Scan for the cell matching the given text and deliver its [X, Y] coordinate at center. 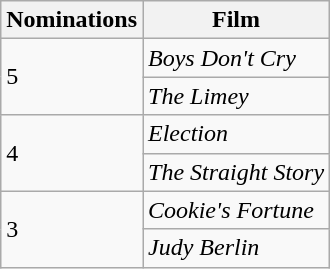
The Straight Story [236, 172]
Boys Don't Cry [236, 58]
Cookie's Fortune [236, 210]
4 [72, 153]
Judy Berlin [236, 248]
Film [236, 20]
Nominations [72, 20]
The Limey [236, 96]
Election [236, 134]
3 [72, 229]
5 [72, 77]
